Capture the cell that displays the provided text and extract its [X, Y] central coordinate. 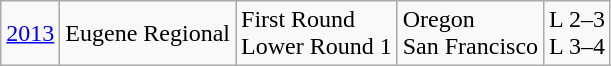
L 2–3L 3–4 [578, 34]
2013 [30, 34]
OregonSan Francisco [470, 34]
Eugene Regional [148, 34]
First RoundLower Round 1 [317, 34]
